Return the [X, Y] coordinate for the center point of the cell that contains the specified text.  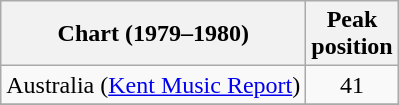
Australia (Kent Music Report) [154, 85]
41 [352, 85]
Chart (1979–1980) [154, 34]
Peak position [352, 34]
